Scan for the cell matching the given text and deliver its (X, Y) coordinate at center. 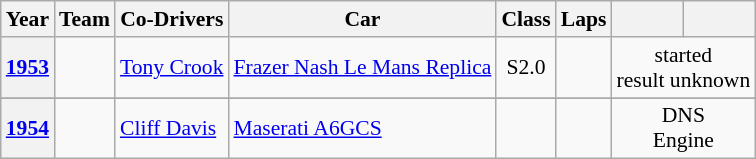
Team (84, 19)
S2.0 (526, 68)
1954 (28, 128)
Class (526, 19)
Co-Drivers (172, 19)
1953 (28, 68)
Laps (584, 19)
Tony Crook (172, 68)
Frazer Nash Le Mans Replica (363, 68)
Car (363, 19)
DNSEngine (683, 128)
Cliff Davis (172, 128)
startedresult unknown (683, 68)
Year (28, 19)
Maserati A6GCS (363, 128)
